Return the (x, y) coordinate for the center point of the cell that contains the specified text.  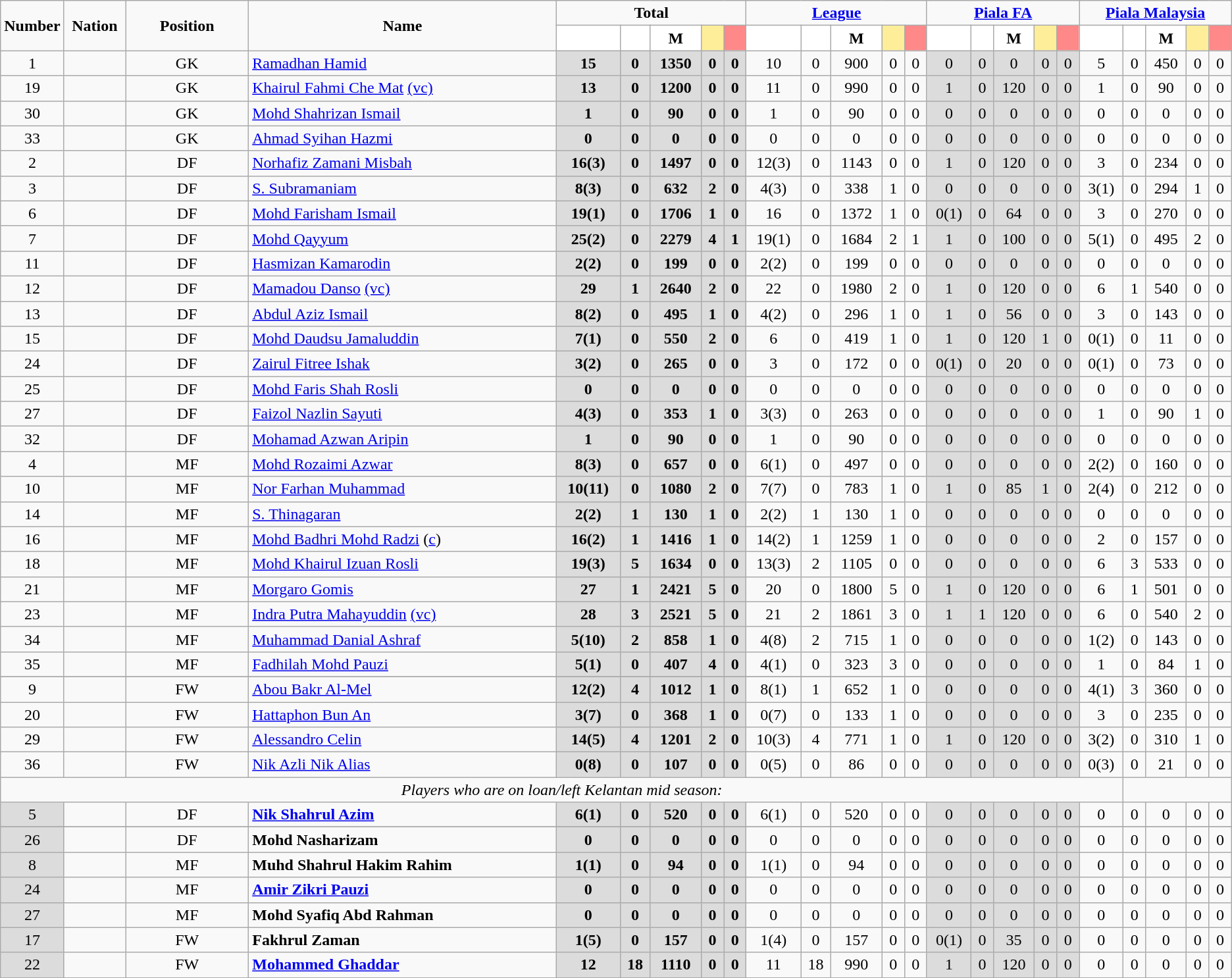
2640 (675, 288)
League (837, 13)
16(3) (588, 163)
10(11) (588, 489)
657 (675, 464)
1800 (857, 589)
7(7) (774, 489)
4(8) (774, 639)
Mohd Faris Shah Rosli (403, 389)
1372 (857, 213)
85 (1014, 489)
Muhammad Danial Ashraf (403, 639)
84 (1166, 664)
1416 (675, 539)
900 (857, 63)
8(2) (588, 314)
25 (32, 389)
133 (857, 714)
294 (1166, 188)
Mohd Farisham Ismail (403, 213)
Hasmizan Kamarodin (403, 263)
30 (32, 113)
Ahmad Syihan Hazmi (403, 138)
Mohd Qayyum (403, 238)
Muhd Shahrul Hakim Rahim (403, 865)
3(3) (774, 414)
1105 (857, 564)
0(5) (774, 765)
Alessandro Celin (403, 740)
Nor Farhan Muhammad (403, 489)
Faizol Nazlin Sayuti (403, 414)
Indra Putra Mahayuddin (vc) (403, 614)
32 (32, 439)
497 (857, 464)
Zairul Fitree Ishak (403, 364)
107 (675, 765)
1684 (857, 238)
368 (675, 714)
26 (32, 840)
1350 (675, 63)
56 (1014, 314)
Amir Zikri Pauzi (403, 890)
Name (403, 26)
1110 (675, 965)
1497 (675, 163)
Abdul Aziz Ismail (403, 314)
715 (857, 639)
9 (32, 689)
13(3) (774, 564)
501 (1166, 589)
3(1) (1102, 188)
Total (652, 13)
34 (32, 639)
Abou Bakr Al-Mel (403, 689)
1634 (675, 564)
783 (857, 489)
270 (1166, 213)
172 (857, 364)
5(10) (588, 639)
296 (857, 314)
14 (32, 514)
2279 (675, 238)
235 (1166, 714)
Players who are on loan/left Kelantan mid season: (562, 790)
1080 (675, 489)
33 (32, 138)
1706 (675, 213)
7 (32, 238)
12(3) (774, 163)
Position (187, 26)
450 (1166, 63)
Hattaphon Bun An (403, 714)
S. Subramaniam (403, 188)
8(1) (774, 689)
550 (675, 339)
Mohd Shahrizan Ismail (403, 113)
652 (857, 689)
7(1) (588, 339)
407 (675, 664)
858 (675, 639)
19 (32, 88)
212 (1166, 489)
Piala FA (1003, 13)
419 (857, 339)
Ramadhan Hamid (403, 63)
Fakhrul Zaman (403, 940)
28 (588, 614)
Nik Azli Nik Alias (403, 765)
Nik Shahrul Azim (403, 815)
36 (32, 765)
1(4) (774, 940)
23 (32, 614)
Mohd Syafiq Abd Rahman (403, 915)
2(4) (1102, 489)
Mohamad Azwan Aripin (403, 439)
Number (32, 26)
263 (857, 414)
Mohd Daudsu Jamaluddin (403, 339)
100 (1014, 238)
1259 (857, 539)
160 (1166, 464)
0(8) (588, 765)
S. Thinagaran (403, 514)
1012 (675, 689)
Nation (95, 26)
1201 (675, 740)
Mohd Nasharizam (403, 840)
Mohammed Ghaddar (403, 965)
Norhafiz Zamani Misbah (403, 163)
14(5) (588, 740)
Fadhilah Mohd Pauzi (403, 664)
Khairul Fahmi Che Mat (vc) (403, 88)
17 (32, 940)
353 (675, 414)
1143 (857, 163)
0(3) (1102, 765)
338 (857, 188)
Piala Malaysia (1156, 13)
Mohd Khairul Izuan Rosli (403, 564)
1(2) (1102, 639)
310 (1166, 740)
19(3) (588, 564)
86 (857, 765)
1200 (675, 88)
632 (675, 188)
0(7) (774, 714)
14(2) (774, 539)
1(5) (588, 940)
73 (1166, 364)
16(2) (588, 539)
Morgaro Gomis (403, 589)
3(7) (588, 714)
Mohd Rozaimi Azwar (403, 464)
64 (1014, 213)
1980 (857, 288)
25(2) (588, 238)
533 (1166, 564)
10(3) (774, 740)
360 (1166, 689)
771 (857, 740)
323 (857, 664)
Mohd Badhri Mohd Radzi (c) (403, 539)
2521 (675, 614)
12(2) (588, 689)
234 (1166, 163)
Mamadou Danso (vc) (403, 288)
1861 (857, 614)
265 (675, 364)
4(2) (774, 314)
8 (32, 865)
2421 (675, 589)
